Return [x, y] of the center of cell containing provided text 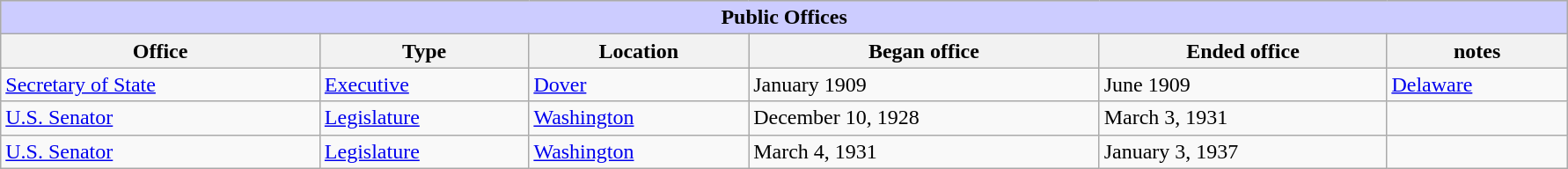
Began office [924, 51]
January 1909 [924, 84]
Public Offices [785, 18]
June 1909 [1242, 84]
Dover [639, 84]
Delaware [1477, 84]
Secretary of State [160, 84]
Office [160, 51]
Ended office [1242, 51]
March 3, 1931 [1242, 118]
December 10, 1928 [924, 118]
Location [639, 51]
March 4, 1931 [924, 151]
Executive [424, 84]
notes [1477, 51]
Type [424, 51]
January 3, 1937 [1242, 151]
